Output the (X, Y) coordinate of the center of the cell containing the given text.  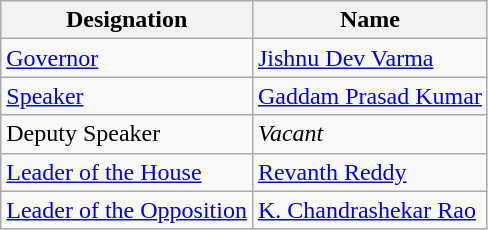
Designation (127, 20)
Vacant (370, 134)
Governor (127, 58)
Deputy Speaker (127, 134)
Gaddam Prasad Kumar (370, 96)
Jishnu Dev Varma (370, 58)
Speaker (127, 96)
Leader of the Opposition (127, 210)
Name (370, 20)
Revanth Reddy (370, 172)
K. Chandrashekar Rao (370, 210)
Leader of the House (127, 172)
